Search for the cell housing the specified text and yield its (X, Y) center coordinate. 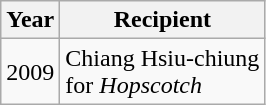
Year (30, 20)
Chiang Hsiu-chiung for Hopscotch (162, 72)
2009 (30, 72)
Recipient (162, 20)
